Extract the (x, y) coordinate from the center of the cell holding the provided text.  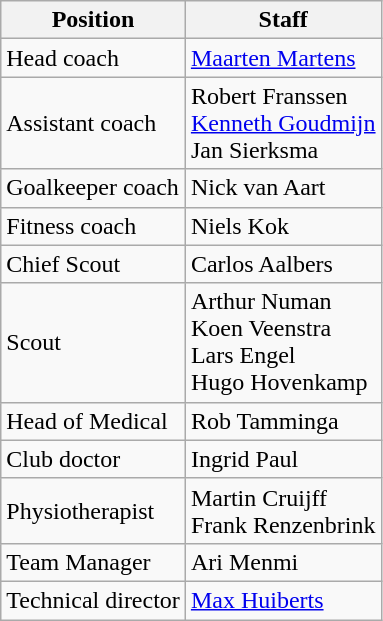
Position (94, 20)
Ingrid Paul (283, 459)
Nick van Aart (283, 188)
Robert Franssen Kenneth Goudmijn Jan Sierksma (283, 123)
Martin Cruijff Frank Renzenbrink (283, 510)
Max Huiberts (283, 600)
Ari Menmi (283, 562)
Niels Kok (283, 226)
Staff (283, 20)
Head coach (94, 58)
Chief Scout (94, 264)
Maarten Martens (283, 58)
Physiotherapist (94, 510)
Club doctor (94, 459)
Goalkeeper coach (94, 188)
Rob Tamminga (283, 421)
Team Manager (94, 562)
Technical director (94, 600)
Head of Medical (94, 421)
Scout (94, 342)
Carlos Aalbers (283, 264)
Fitness coach (94, 226)
Assistant coach (94, 123)
Arthur Numan Koen Veenstra Lars Engel Hugo Hovenkamp (283, 342)
